Scan for the cell matching the given text and deliver its (X, Y) coordinate at center. 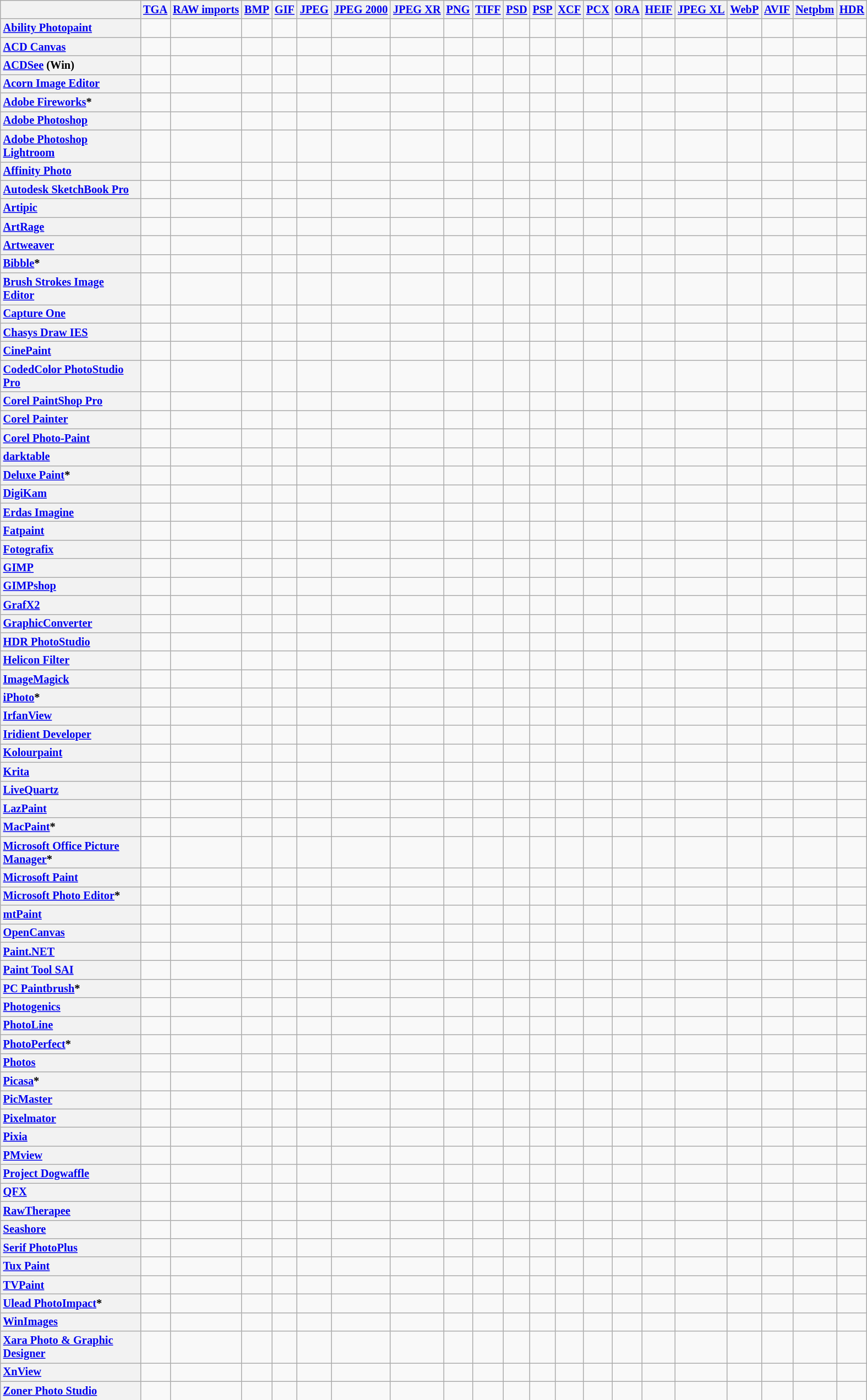
Netpbm (815, 9)
IrfanView (70, 716)
Paint.NET (70, 951)
ORA (628, 9)
Photos (70, 1063)
ACDSee (Win) (70, 65)
LazPaint (70, 808)
Artweaver (70, 245)
iPhoto* (70, 697)
LiveQuartz (70, 790)
Adobe Photoshop (70, 121)
JPEG (314, 9)
Pixia (70, 1136)
Artipic (70, 208)
WebP (744, 9)
ACD Canvas (70, 47)
Adobe Photoshop Lightroom (70, 146)
Helicon Filter (70, 660)
OpenCanvas (70, 933)
GrafX2 (70, 605)
PSP (543, 9)
Capture One (70, 314)
PMview (70, 1155)
Krita (70, 772)
Fotografix (70, 549)
GraphicConverter (70, 624)
PC Paintbrush* (70, 988)
Deluxe Paint* (70, 475)
Serif PhotoPlus (70, 1248)
JPEG XR (417, 9)
TIFF (488, 9)
HDR (852, 9)
XCF (570, 9)
Project Dogwaffle (70, 1174)
JPEG 2000 (361, 9)
Acorn Image Editor (70, 84)
Chasys Draw IES (70, 332)
Erdas Imagine (70, 512)
Iridient Developer (70, 735)
JPEG XL (701, 9)
Corel Photo-Paint (70, 438)
TGA (155, 9)
Paint Tool SAI (70, 970)
ImageMagick (70, 679)
CodedColor PhotoStudio Pro (70, 376)
Picasa* (70, 1081)
Pixelmator (70, 1118)
PCX (598, 9)
Photogenics (70, 1007)
RawTherapee (70, 1211)
Xara Photo & Graphic Designer (70, 1347)
MacPaint* (70, 827)
PNG (458, 9)
Affinity Photo (70, 171)
Seashore (70, 1229)
QFX (70, 1192)
XnView (70, 1372)
HEIF (659, 9)
GIMP (70, 568)
Kolourpaint (70, 753)
GIMPshop (70, 586)
Corel PaintShop Pro (70, 401)
Ulead PhotoImpact* (70, 1303)
Adobe Fireworks* (70, 102)
Corel Painter (70, 419)
AVIF (777, 9)
ArtRage (70, 227)
mtPaint (70, 915)
BMP (257, 9)
RAW imports (206, 9)
GIF (285, 9)
CinePaint (70, 351)
TVPaint (70, 1285)
Microsoft Paint (70, 877)
PhotoPerfect* (70, 1044)
PhotoLine (70, 1025)
Tux Paint (70, 1266)
DigiKam (70, 494)
WinImages (70, 1322)
Zoner Photo Studio (70, 1391)
Brush Strokes Image Editor (70, 289)
Ability Photopaint (70, 28)
Microsoft Photo Editor* (70, 896)
Bibble* (70, 264)
Fatpaint (70, 531)
darktable (70, 457)
Microsoft Office Picture Manager* (70, 852)
PicMaster (70, 1100)
Autodesk SketchBook Pro (70, 189)
PSD (516, 9)
HDR PhotoStudio (70, 642)
